Detect which cell encompasses the target text, then output its [x, y] center coordinate. 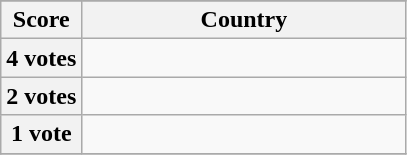
1 vote [42, 134]
Score [42, 20]
2 votes [42, 96]
Country [244, 20]
4 votes [42, 58]
